Capture the cell that displays the provided text and extract its [x, y] central coordinate. 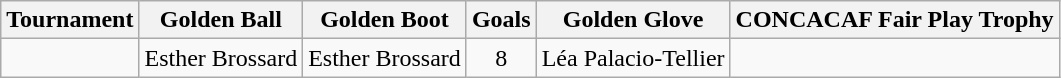
Goals [501, 20]
CONCACAF Fair Play Trophy [894, 20]
Golden Ball [221, 20]
Tournament [70, 20]
Léa Palacio-Tellier [633, 58]
Golden Boot [385, 20]
Golden Glove [633, 20]
8 [501, 58]
